Scan for the cell matching the given text and deliver its (X, Y) coordinate at center. 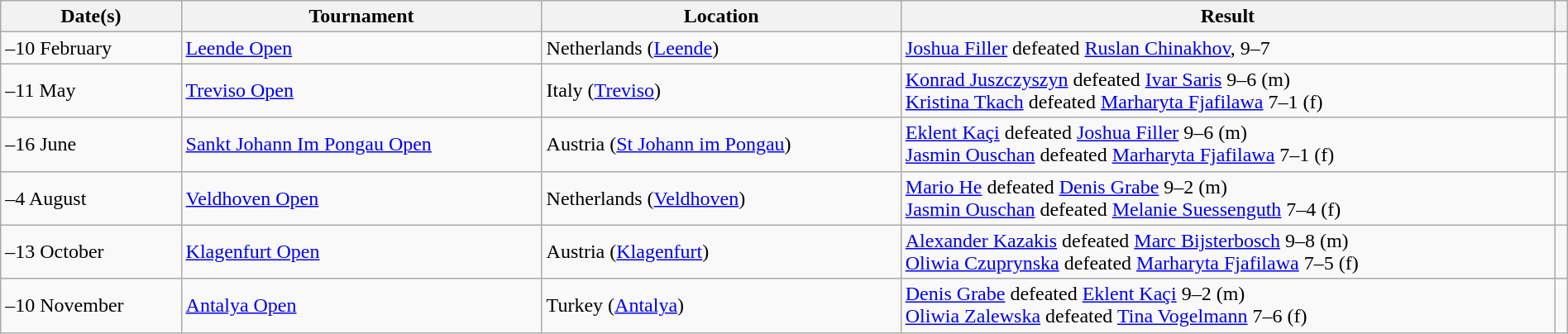
Eklent Kaçi defeated Joshua Filler 9–6 (m) Jasmin Ouschan defeated Marharyta Fjafilawa 7–1 (f) (1227, 144)
Klagenfurt Open (361, 251)
Denis Grabe defeated Eklent Kaçi 9–2 (m) Oliwia Zalewska defeated Tina Vogelmann 7–6 (f) (1227, 306)
–16 June (91, 144)
–11 May (91, 91)
Austria (St Johann im Pongau) (721, 144)
–10 February (91, 48)
Netherlands (Veldhoven) (721, 198)
Tournament (361, 17)
Alexander Kazakis defeated Marc Bijsterbosch 9–8 (m) Oliwia Czuprynska defeated Marharyta Fjafilawa 7–5 (f) (1227, 251)
Veldhoven Open (361, 198)
Location (721, 17)
Antalya Open (361, 306)
Italy (Treviso) (721, 91)
Treviso Open (361, 91)
Date(s) (91, 17)
–10 November (91, 306)
Leende Open (361, 48)
–13 October (91, 251)
Joshua Filler defeated Ruslan Chinakhov, 9–7 (1227, 48)
–4 August (91, 198)
Turkey (Antalya) (721, 306)
Konrad Juszczyszyn defeated Ivar Saris 9–6 (m)Kristina Tkach defeated Marharyta Fjafilawa 7–1 (f) (1227, 91)
Netherlands (Leende) (721, 48)
Result (1227, 17)
Austria (Klagenfurt) (721, 251)
Mario He defeated Denis Grabe 9–2 (m) Jasmin Ouschan defeated Melanie Suessenguth 7–4 (f) (1227, 198)
Sankt Johann Im Pongau Open (361, 144)
